Scan for the cell matching the given text and deliver its [x, y] coordinate at center. 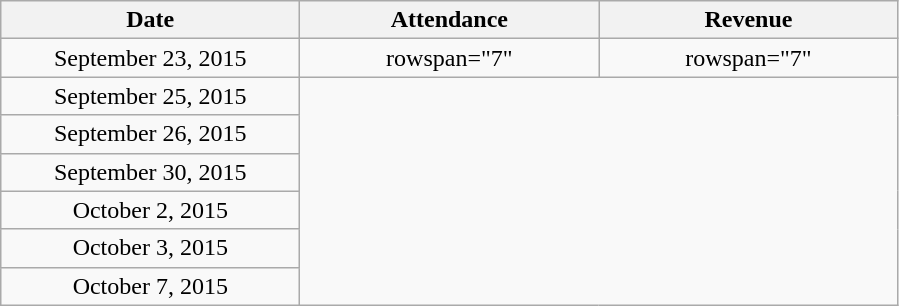
September 30, 2015 [150, 172]
October 2, 2015 [150, 210]
September 25, 2015 [150, 96]
Date [150, 20]
October 7, 2015 [150, 286]
Attendance [450, 20]
September 26, 2015 [150, 134]
Revenue [748, 20]
September 23, 2015 [150, 58]
October 3, 2015 [150, 248]
